Detect which cell encompasses the target text, then output its (X, Y) center coordinate. 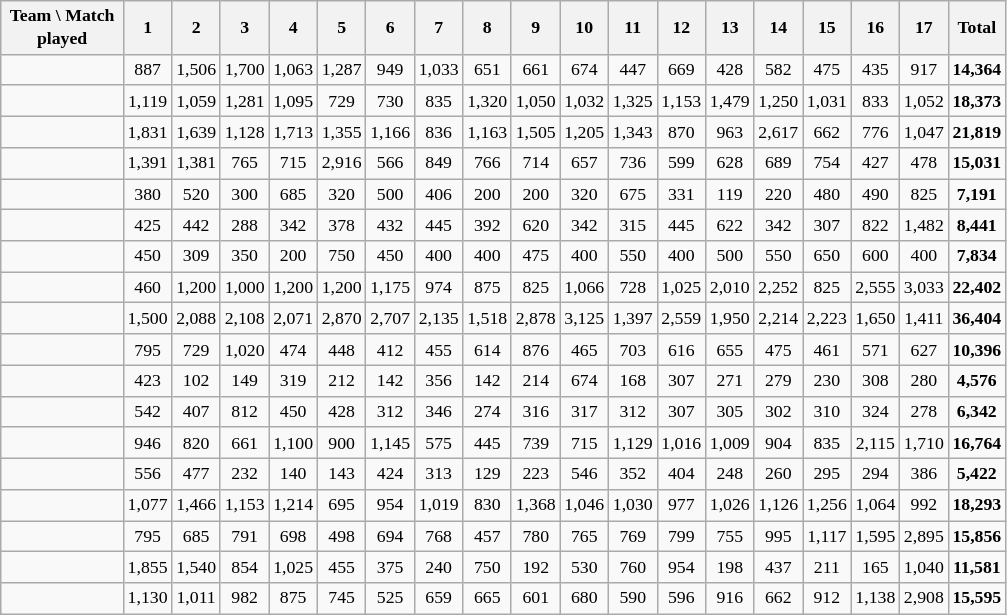
214 (536, 380)
143 (342, 474)
1,032 (584, 100)
4,576 (976, 380)
830 (488, 504)
1,119 (148, 100)
601 (536, 598)
760 (632, 566)
590 (632, 598)
1,368 (536, 504)
600 (876, 256)
6,342 (976, 412)
356 (438, 380)
822 (876, 226)
3 (244, 28)
665 (488, 598)
1,033 (438, 70)
714 (536, 162)
1,052 (924, 100)
223 (536, 474)
2,010 (730, 288)
1,000 (244, 288)
754 (828, 162)
530 (584, 566)
4 (294, 28)
319 (294, 380)
596 (682, 598)
13 (730, 28)
490 (876, 194)
1,505 (536, 132)
836 (438, 132)
650 (828, 256)
248 (730, 474)
1,095 (294, 100)
2,252 (778, 288)
1,381 (196, 162)
386 (924, 474)
1,506 (196, 70)
437 (778, 566)
736 (632, 162)
317 (584, 412)
854 (244, 566)
15,856 (976, 536)
949 (390, 70)
2,916 (342, 162)
300 (244, 194)
15,031 (976, 162)
1,320 (488, 100)
211 (828, 566)
833 (876, 100)
2,878 (536, 318)
119 (730, 194)
477 (196, 474)
102 (196, 380)
1,138 (876, 598)
230 (828, 380)
16 (876, 28)
982 (244, 598)
260 (778, 474)
12 (682, 28)
316 (536, 412)
946 (148, 442)
192 (536, 566)
1,700 (244, 70)
917 (924, 70)
271 (730, 380)
302 (778, 412)
22,402 (976, 288)
655 (730, 350)
412 (390, 350)
212 (342, 380)
769 (632, 536)
525 (390, 598)
2,135 (438, 318)
963 (730, 132)
5 (342, 28)
2,115 (876, 442)
2,895 (924, 536)
904 (778, 442)
15,595 (976, 598)
15 (828, 28)
2,908 (924, 598)
279 (778, 380)
7,834 (976, 256)
10 (584, 28)
1,163 (488, 132)
2,617 (778, 132)
8 (488, 28)
274 (488, 412)
1,397 (632, 318)
9 (536, 28)
435 (876, 70)
16,764 (976, 442)
407 (196, 412)
1,117 (828, 536)
1,355 (342, 132)
2,223 (828, 318)
375 (390, 566)
406 (438, 194)
21,819 (976, 132)
198 (730, 566)
1,710 (924, 442)
478 (924, 162)
1,343 (632, 132)
812 (244, 412)
2,214 (778, 318)
1,256 (828, 504)
392 (488, 226)
310 (828, 412)
627 (924, 350)
6 (390, 28)
278 (924, 412)
1,059 (196, 100)
280 (924, 380)
423 (148, 380)
474 (294, 350)
2,088 (196, 318)
8,441 (976, 226)
620 (536, 226)
556 (148, 474)
350 (244, 256)
2,559 (682, 318)
1,713 (294, 132)
465 (584, 350)
1,950 (730, 318)
14,364 (976, 70)
575 (438, 442)
791 (244, 536)
659 (438, 598)
1 (148, 28)
232 (244, 474)
308 (876, 380)
995 (778, 536)
546 (584, 474)
448 (342, 350)
703 (632, 350)
916 (730, 598)
498 (342, 536)
331 (682, 194)
974 (438, 288)
651 (488, 70)
17 (924, 28)
309 (196, 256)
1,145 (390, 442)
1,500 (148, 318)
1,391 (148, 162)
1,166 (390, 132)
739 (536, 442)
315 (632, 226)
1,064 (876, 504)
1,019 (438, 504)
1,214 (294, 504)
820 (196, 442)
599 (682, 162)
1,009 (730, 442)
378 (342, 226)
849 (438, 162)
1,066 (584, 288)
Total (976, 28)
220 (778, 194)
294 (876, 474)
992 (924, 504)
1,831 (148, 132)
1,047 (924, 132)
404 (682, 474)
1,030 (632, 504)
776 (876, 132)
18,373 (976, 100)
582 (778, 70)
669 (682, 70)
542 (148, 412)
1,126 (778, 504)
1,325 (632, 100)
616 (682, 350)
2,707 (390, 318)
424 (390, 474)
480 (828, 194)
2 (196, 28)
680 (584, 598)
447 (632, 70)
520 (196, 194)
1,639 (196, 132)
1,466 (196, 504)
675 (632, 194)
876 (536, 350)
14 (778, 28)
1,050 (536, 100)
1,411 (924, 318)
728 (632, 288)
566 (390, 162)
689 (778, 162)
165 (876, 566)
614 (488, 350)
1,046 (584, 504)
1,100 (294, 442)
1,031 (828, 100)
324 (876, 412)
1,482 (924, 226)
1,281 (244, 100)
780 (536, 536)
1,518 (488, 318)
1,595 (876, 536)
313 (438, 474)
432 (390, 226)
11,581 (976, 566)
977 (682, 504)
730 (390, 100)
1,063 (294, 70)
2,870 (342, 318)
1,250 (778, 100)
352 (632, 474)
571 (876, 350)
622 (730, 226)
Team \ Match played (62, 28)
295 (828, 474)
427 (876, 162)
1,479 (730, 100)
461 (828, 350)
1,016 (682, 442)
129 (488, 474)
1,026 (730, 504)
460 (148, 288)
240 (438, 566)
698 (294, 536)
442 (196, 226)
1,205 (584, 132)
768 (438, 536)
745 (342, 598)
799 (682, 536)
5,422 (976, 474)
36,404 (976, 318)
870 (682, 132)
755 (730, 536)
305 (730, 412)
912 (828, 598)
694 (390, 536)
1,287 (342, 70)
11 (632, 28)
149 (244, 380)
1,020 (244, 350)
10,396 (976, 350)
7 (438, 28)
2,071 (294, 318)
1,130 (148, 598)
168 (632, 380)
887 (148, 70)
1,175 (390, 288)
2,555 (876, 288)
3,125 (584, 318)
1,128 (244, 132)
140 (294, 474)
766 (488, 162)
695 (342, 504)
1,077 (148, 504)
1,650 (876, 318)
346 (438, 412)
628 (730, 162)
288 (244, 226)
18,293 (976, 504)
657 (584, 162)
380 (148, 194)
1,855 (148, 566)
1,129 (632, 442)
7,191 (976, 194)
425 (148, 226)
3,033 (924, 288)
1,040 (924, 566)
1,540 (196, 566)
900 (342, 442)
2,108 (244, 318)
1,011 (196, 598)
457 (488, 536)
